Provide the [X, Y] coordinate of the cell's center where the given text is located.  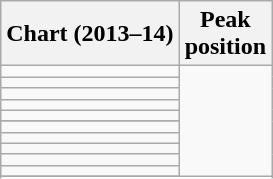
Chart (2013–14) [90, 34]
Peakposition [225, 34]
